Identify which cell holds the provided text, then report its (x, y) central coordinate. 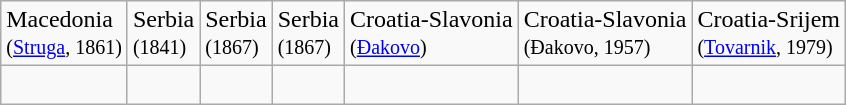
Croatia-Slavonia(Đakovo, 1957) (605, 34)
Croatia-Slavonia(Đakovo) (431, 34)
Macedonia(Struga, 1861) (64, 34)
Serbia(1841) (163, 34)
Croatia-Srijem(Tovarnik, 1979) (769, 34)
